Scan for the cell matching the given text and deliver its (X, Y) coordinate at center. 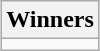
Winners (50, 20)
